From the cell containing the given text, extract its center point as [x, y] coordinate. 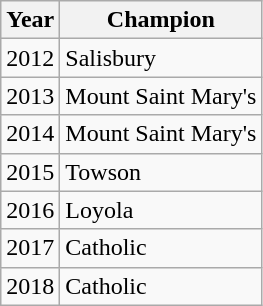
Salisbury [161, 58]
2014 [30, 134]
Champion [161, 20]
2012 [30, 58]
2015 [30, 172]
Loyola [161, 210]
2013 [30, 96]
2016 [30, 210]
2017 [30, 248]
Year [30, 20]
Towson [161, 172]
2018 [30, 286]
